Search for the cell housing the specified text and yield its (x, y) center coordinate. 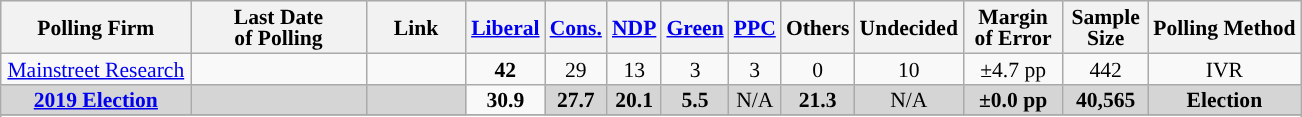
NDP (634, 27)
2019 Election (96, 100)
Election (1224, 100)
Undecided (909, 27)
5.5 (694, 100)
Last Dateof Polling (278, 27)
21.3 (818, 100)
Polling Method (1224, 27)
27.7 (576, 100)
Green (694, 27)
Cons. (576, 27)
442 (1106, 68)
Polling Firm (96, 27)
0 (818, 68)
29 (576, 68)
Mainstreet Research (96, 68)
±0.0 pp (1013, 100)
40,565 (1106, 100)
Others (818, 27)
Marginof Error (1013, 27)
42 (505, 68)
PPC (755, 27)
SampleSize (1106, 27)
20.1 (634, 100)
IVR (1224, 68)
13 (634, 68)
Link (416, 27)
±4.7 pp (1013, 68)
10 (909, 68)
30.9 (505, 100)
Liberal (505, 27)
